Find where the given text appears and provide that cell's center as [X, Y] coordinate. 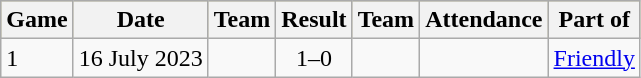
Attendance [484, 20]
Result [314, 20]
1 [37, 58]
1–0 [314, 58]
16 July 2023 [140, 58]
Date [140, 20]
Game [37, 20]
Part of [594, 20]
Friendly [594, 58]
